Scan for the cell matching the given text and deliver its (X, Y) coordinate at center. 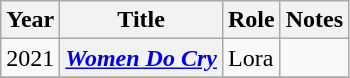
Title (142, 20)
Notes (314, 20)
Year (30, 20)
Role (251, 20)
2021 (30, 58)
Women Do Cry (142, 58)
Lora (251, 58)
